Extract the (X, Y) coordinate from the center of the cell holding the provided text.  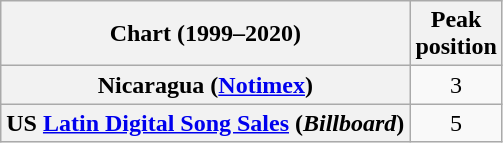
5 (456, 123)
Nicaragua (Notimex) (206, 85)
Peakposition (456, 34)
Chart (1999–2020) (206, 34)
3 (456, 85)
US Latin Digital Song Sales (Billboard) (206, 123)
